Return (X, Y) of the center of cell containing provided text 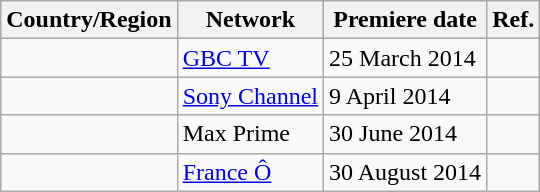
Ref. (514, 20)
Country/Region (89, 20)
Premiere date (406, 20)
25 March 2014 (406, 58)
Network (250, 20)
30 August 2014 (406, 172)
Max Prime (250, 134)
GBC TV (250, 58)
France Ô (250, 172)
9 April 2014 (406, 96)
30 June 2014 (406, 134)
Sony Channel (250, 96)
